Capture the cell that displays the provided text and extract its (x, y) central coordinate. 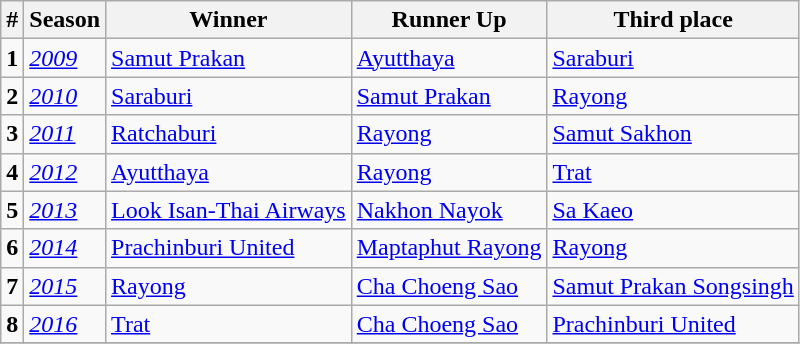
Samut Sakhon (673, 134)
Runner Up (449, 20)
8 (12, 324)
2012 (65, 172)
2011 (65, 134)
Samut Prakan Songsingh (673, 286)
4 (12, 172)
Maptaphut Rayong (449, 248)
Nakhon Nayok (449, 210)
Look Isan-Thai Airways (229, 210)
Ratchaburi (229, 134)
2009 (65, 58)
2010 (65, 96)
7 (12, 286)
5 (12, 210)
3 (12, 134)
2 (12, 96)
6 (12, 248)
# (12, 20)
Sa Kaeo (673, 210)
1 (12, 58)
2013 (65, 210)
Season (65, 20)
Winner (229, 20)
2016 (65, 324)
2015 (65, 286)
Third place (673, 20)
2014 (65, 248)
